Scan for the cell matching the given text and deliver its [x, y] coordinate at center. 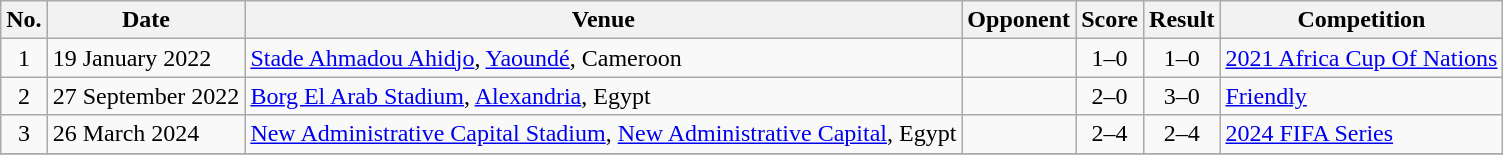
Venue [604, 20]
3 [24, 134]
26 March 2024 [146, 134]
Opponent [1019, 20]
Stade Ahmadou Ahidjo, Yaoundé, Cameroon [604, 58]
Friendly [1362, 96]
No. [24, 20]
2024 FIFA Series [1362, 134]
3–0 [1182, 96]
Score [1110, 20]
Competition [1362, 20]
Date [146, 20]
New Administrative Capital Stadium, New Administrative Capital, Egypt [604, 134]
2021 Africa Cup Of Nations [1362, 58]
27 September 2022 [146, 96]
1 [24, 58]
2 [24, 96]
19 January 2022 [146, 58]
Result [1182, 20]
Borg El Arab Stadium, Alexandria, Egypt [604, 96]
2–0 [1110, 96]
